Extract the (X, Y) coordinate from the center of the cell holding the provided text.  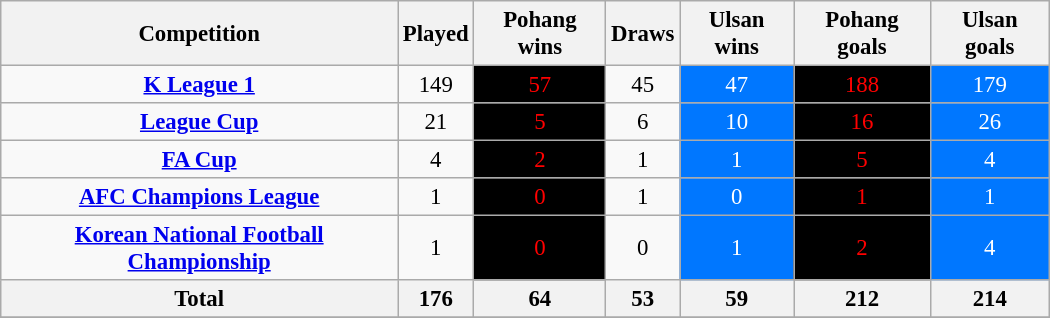
League Cup (200, 122)
FA Cup (200, 160)
Ulsan goals (990, 34)
10 (737, 122)
Played (436, 34)
57 (540, 85)
Draws (643, 34)
Total (200, 299)
179 (990, 85)
Korean National Football Championship (200, 248)
16 (862, 122)
Competition (200, 34)
Pohang wins (540, 34)
188 (862, 85)
45 (643, 85)
59 (737, 299)
47 (737, 85)
AFC Champions League (200, 197)
176 (436, 299)
K League 1 (200, 85)
Pohang goals (862, 34)
6 (643, 122)
21 (436, 122)
26 (990, 122)
53 (643, 299)
212 (862, 299)
149 (436, 85)
64 (540, 299)
Ulsan wins (737, 34)
214 (990, 299)
